Detect which cell encompasses the target text, then output its [X, Y] center coordinate. 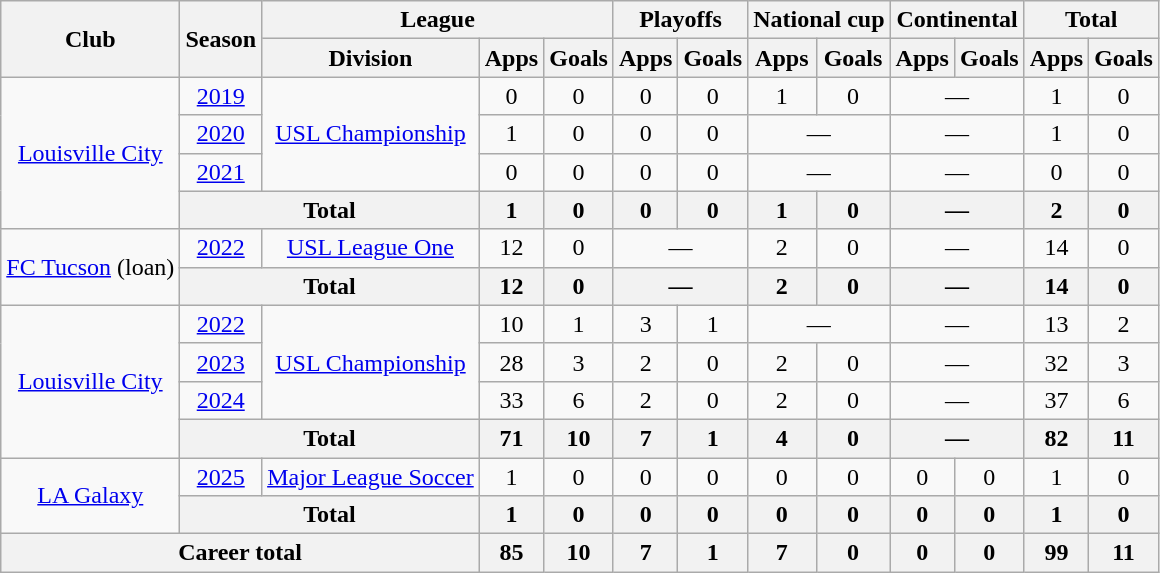
32 [1056, 362]
4 [782, 438]
2025 [221, 477]
2024 [221, 400]
National cup [819, 20]
USL League One [371, 248]
League [438, 20]
33 [511, 400]
Major League Soccer [371, 477]
82 [1056, 438]
FC Tucson (loan) [90, 267]
71 [511, 438]
37 [1056, 400]
Career total [240, 553]
Continental [957, 20]
2019 [221, 96]
Division [371, 58]
2020 [221, 134]
LA Galaxy [90, 496]
Club [90, 39]
Playoffs [680, 20]
2023 [221, 362]
13 [1056, 324]
99 [1056, 553]
Season [221, 39]
85 [511, 553]
2021 [221, 172]
28 [511, 362]
